Output the [x, y] coordinate of the center of the cell containing the given text.  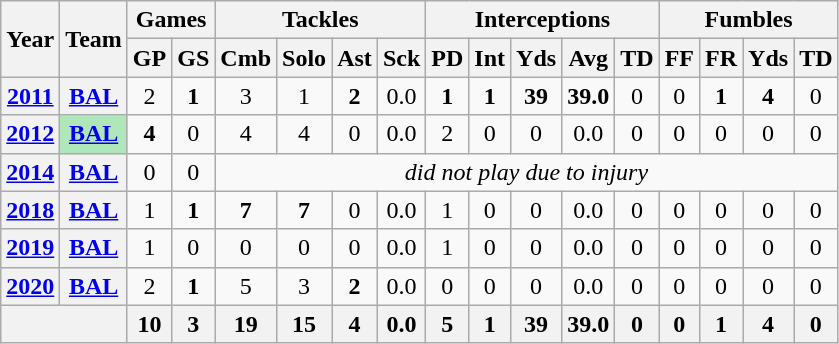
PD [448, 58]
Fumbles [748, 20]
Games [170, 20]
2018 [30, 210]
FR [722, 58]
15 [304, 324]
Ast [355, 58]
Year [30, 39]
GS [194, 58]
GP [149, 58]
did not play due to injury [526, 172]
Solo [304, 58]
19 [246, 324]
Int [490, 58]
Sck [401, 58]
2020 [30, 286]
Avg [588, 58]
2019 [30, 248]
2012 [30, 134]
2014 [30, 172]
Cmb [246, 58]
Interceptions [542, 20]
10 [149, 324]
2011 [30, 96]
FF [679, 58]
Tackles [320, 20]
Team [94, 39]
